Output the [x, y] coordinate of the center of the cell containing the given text.  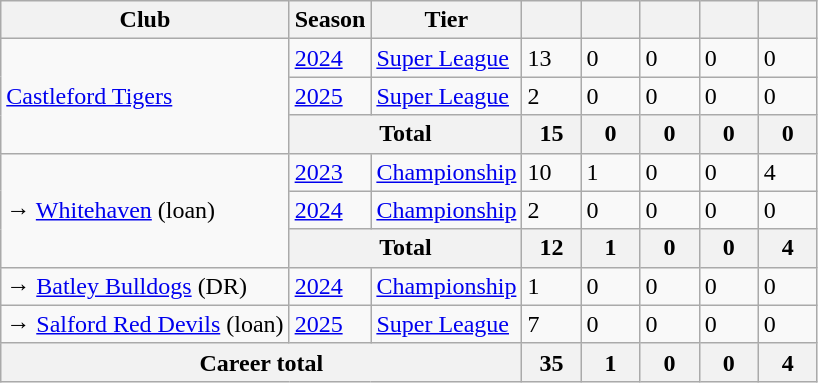
15 [552, 134]
Season [330, 20]
10 [552, 172]
→ Salford Red Devils (loan) [145, 324]
2023 [330, 172]
Club [145, 20]
12 [552, 248]
7 [552, 324]
→ Whitehaven (loan) [145, 210]
Career total [262, 362]
35 [552, 362]
Tier [446, 20]
→ Batley Bulldogs (DR) [145, 286]
13 [552, 58]
Castleford Tigers [145, 96]
